Return the (x, y) coordinate for the center point of the cell that contains the specified text.  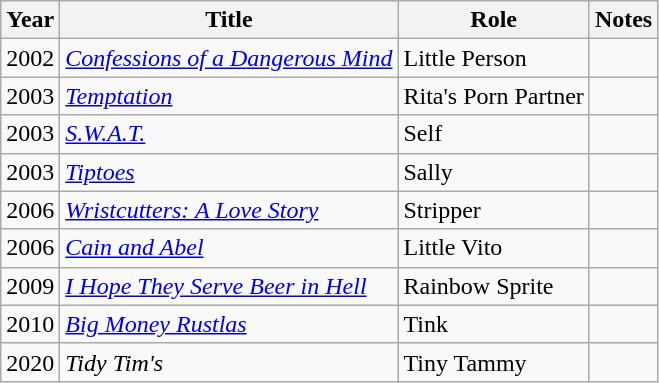
Role (494, 20)
2009 (30, 286)
Wristcutters: A Love Story (229, 210)
Temptation (229, 96)
Little Person (494, 58)
Little Vito (494, 248)
Notes (623, 20)
Tink (494, 324)
Big Money Rustlas (229, 324)
Title (229, 20)
2020 (30, 362)
Tiny Tammy (494, 362)
Rainbow Sprite (494, 286)
Tidy Tim's (229, 362)
Year (30, 20)
Stripper (494, 210)
2010 (30, 324)
Sally (494, 172)
2002 (30, 58)
Cain and Abel (229, 248)
Rita's Porn Partner (494, 96)
Tiptoes (229, 172)
S.W.A.T. (229, 134)
I Hope They Serve Beer in Hell (229, 286)
Self (494, 134)
Confessions of a Dangerous Mind (229, 58)
